Provide the (X, Y) coordinate of the cell's center where the given text is located.  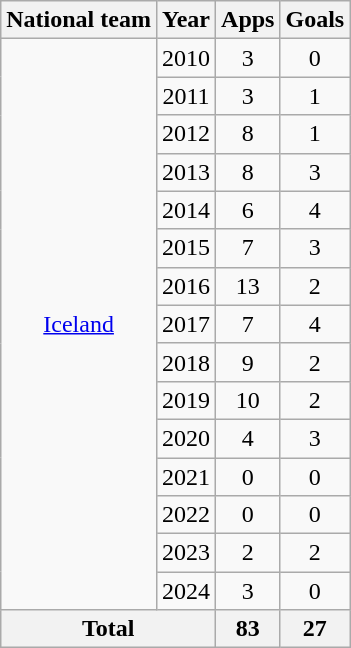
83 (248, 629)
2015 (186, 248)
2013 (186, 172)
2021 (186, 477)
13 (248, 286)
Iceland (79, 324)
2014 (186, 210)
2023 (186, 553)
2016 (186, 286)
Apps (248, 20)
2020 (186, 438)
2012 (186, 134)
10 (248, 400)
2018 (186, 362)
Year (186, 20)
Total (108, 629)
National team (79, 20)
Goals (315, 20)
6 (248, 210)
2011 (186, 96)
2017 (186, 324)
2010 (186, 58)
2019 (186, 400)
9 (248, 362)
2022 (186, 515)
27 (315, 629)
2024 (186, 591)
